Find where the given text appears and provide that cell's center as [x, y] coordinate. 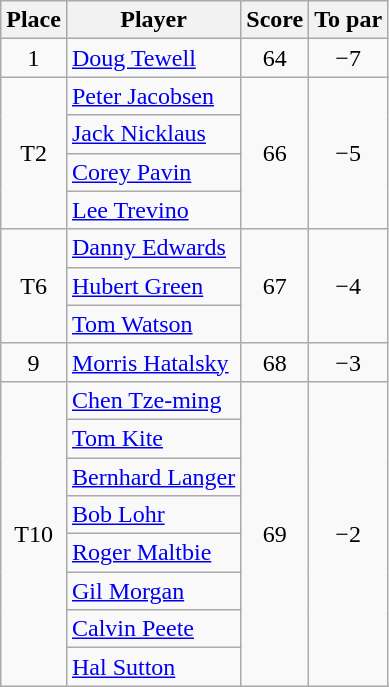
9 [34, 362]
Place [34, 20]
Roger Maltbie [153, 553]
64 [275, 58]
Tom Kite [153, 438]
66 [275, 153]
Bernhard Langer [153, 477]
−5 [348, 153]
Calvin Peete [153, 629]
To par [348, 20]
Danny Edwards [153, 248]
1 [34, 58]
Hubert Green [153, 286]
Hal Sutton [153, 667]
T10 [34, 533]
−4 [348, 286]
Score [275, 20]
Doug Tewell [153, 58]
68 [275, 362]
Bob Lohr [153, 515]
T2 [34, 153]
Lee Trevino [153, 210]
−7 [348, 58]
Corey Pavin [153, 172]
Morris Hatalsky [153, 362]
Gil Morgan [153, 591]
−2 [348, 533]
69 [275, 533]
67 [275, 286]
Chen Tze-ming [153, 400]
Peter Jacobsen [153, 96]
T6 [34, 286]
−3 [348, 362]
Tom Watson [153, 324]
Jack Nicklaus [153, 134]
Player [153, 20]
